Provide the (x, y) coordinate of the cell's center where the given text is located.  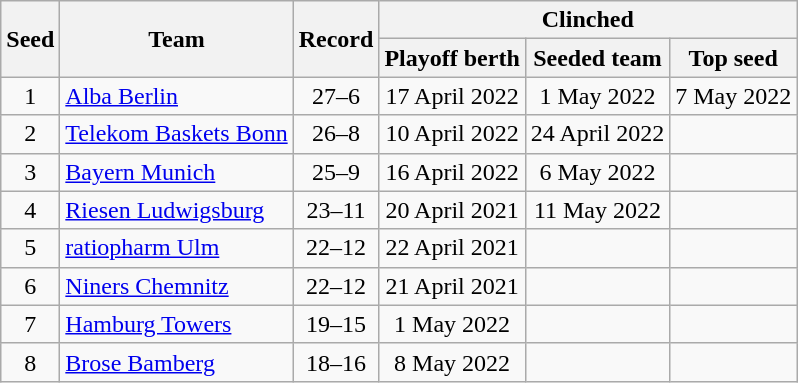
Team (176, 39)
6 May 2022 (597, 172)
Niners Chemnitz (176, 286)
27–6 (336, 96)
Clinched (588, 20)
26–8 (336, 134)
7 May 2022 (734, 96)
21 April 2021 (452, 286)
7 (30, 324)
Hamburg Towers (176, 324)
Brose Bamberg (176, 362)
23–11 (336, 210)
Bayern Munich (176, 172)
Seeded team (597, 58)
24 April 2022 (597, 134)
22 April 2021 (452, 248)
Record (336, 39)
4 (30, 210)
19–15 (336, 324)
8 May 2022 (452, 362)
11 May 2022 (597, 210)
Riesen Ludwigsburg (176, 210)
20 April 2021 (452, 210)
ratiopharm Ulm (176, 248)
Top seed (734, 58)
8 (30, 362)
18–16 (336, 362)
5 (30, 248)
Playoff berth (452, 58)
25–9 (336, 172)
Seed (30, 39)
Telekom Baskets Bonn (176, 134)
6 (30, 286)
Alba Berlin (176, 96)
1 (30, 96)
2 (30, 134)
10 April 2022 (452, 134)
16 April 2022 (452, 172)
17 April 2022 (452, 96)
3 (30, 172)
